Detect which cell encompasses the target text, then output its (X, Y) center coordinate. 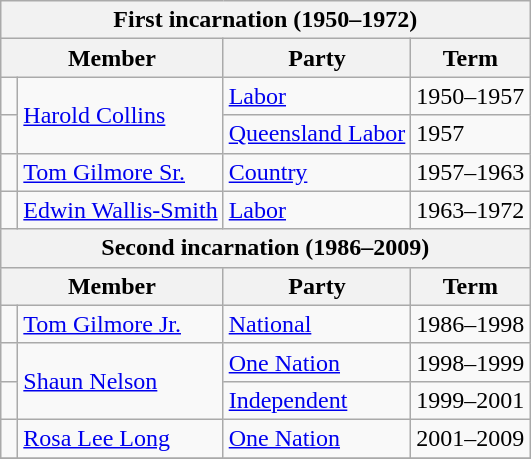
1957–1963 (470, 172)
Queensland Labor (317, 134)
Country (317, 172)
2001–2009 (470, 438)
Shaun Nelson (120, 381)
1957 (470, 134)
Tom Gilmore Sr. (120, 172)
1963–1972 (470, 210)
Rosa Lee Long (120, 438)
1950–1957 (470, 96)
National (317, 324)
1998–1999 (470, 362)
Second incarnation (1986–2009) (266, 248)
1986–1998 (470, 324)
Independent (317, 400)
Harold Collins (120, 115)
Edwin Wallis-Smith (120, 210)
First incarnation (1950–1972) (266, 20)
Tom Gilmore Jr. (120, 324)
1999–2001 (470, 400)
